Find where the given text appears and provide that cell's center as (X, Y) coordinate. 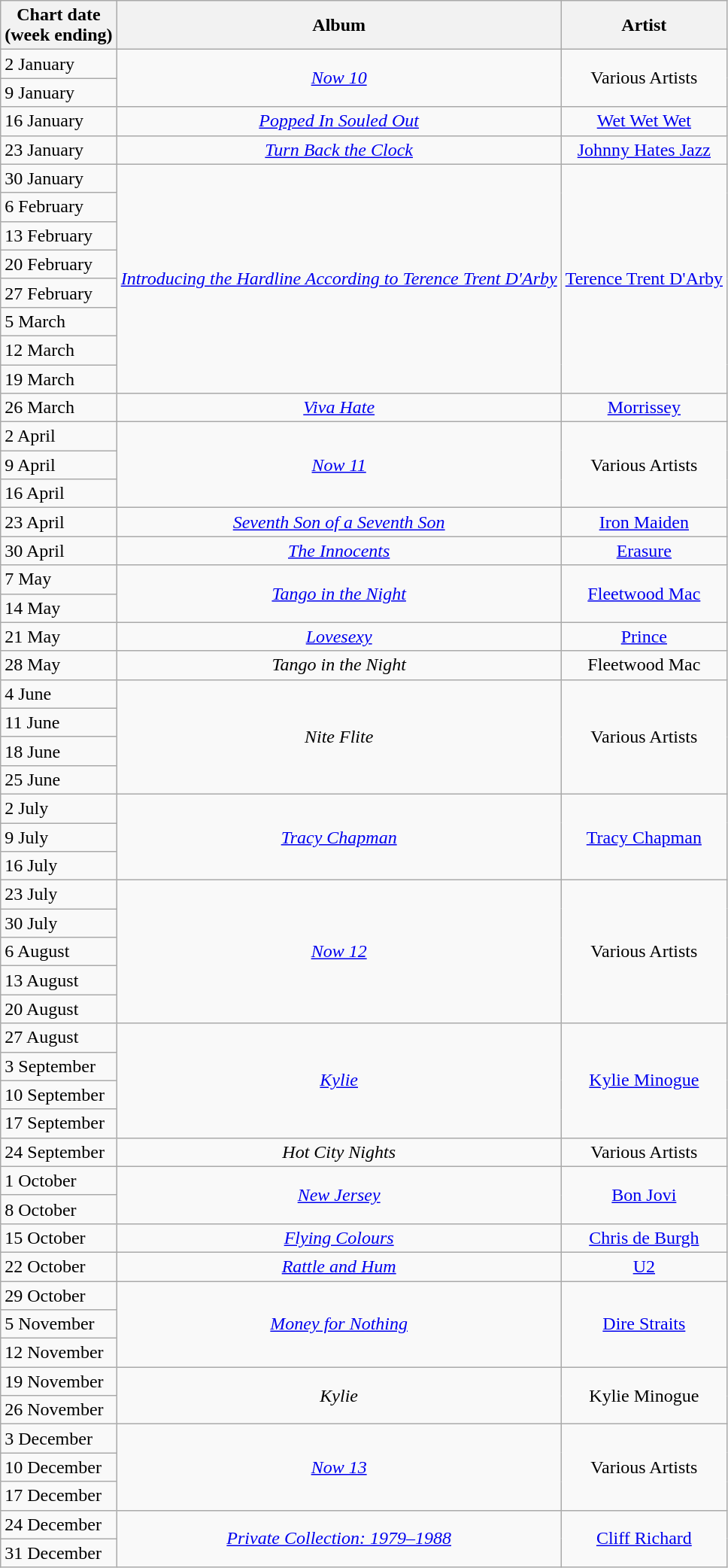
23 January (59, 150)
3 September (59, 1066)
7 May (59, 579)
20 February (59, 264)
10 December (59, 1467)
Erasure (644, 551)
18 June (59, 751)
U2 (644, 1266)
16 April (59, 494)
27 August (59, 1038)
13 August (59, 980)
8 October (59, 1209)
Artist (644, 26)
Bon Jovi (644, 1195)
9 April (59, 465)
Flying Colours (338, 1238)
Introducing the Hardline According to Terence Trent D'Arby (338, 278)
21 May (59, 637)
26 November (59, 1410)
26 March (59, 408)
9 July (59, 837)
6 August (59, 952)
11 June (59, 722)
Turn Back the Clock (338, 150)
19 November (59, 1381)
24 December (59, 1524)
Private Collection: 1979–1988 (338, 1539)
30 April (59, 551)
16 January (59, 121)
Johnny Hates Jazz (644, 150)
28 May (59, 665)
Now 10 (338, 78)
Morrissey (644, 408)
Wet Wet Wet (644, 121)
2 July (59, 808)
6 February (59, 207)
Chart date(week ending) (59, 26)
5 March (59, 321)
Nite Flite (338, 737)
15 October (59, 1238)
1 October (59, 1181)
23 April (59, 522)
30 July (59, 923)
New Jersey (338, 1195)
Chris de Burgh (644, 1238)
20 August (59, 1009)
Seventh Son of a Seventh Son (338, 522)
Prince (644, 637)
27 February (59, 293)
2 January (59, 64)
Now 12 (338, 952)
Lovesexy (338, 637)
Terence Trent D'Arby (644, 278)
Now 11 (338, 465)
Viva Hate (338, 408)
30 January (59, 178)
17 September (59, 1123)
4 June (59, 694)
Cliff Richard (644, 1539)
The Innocents (338, 551)
19 March (59, 378)
Album (338, 26)
13 February (59, 236)
22 October (59, 1266)
Money for Nothing (338, 1323)
3 December (59, 1439)
25 June (59, 779)
Iron Maiden (644, 522)
16 July (59, 866)
Now 13 (338, 1467)
Dire Straits (644, 1323)
29 October (59, 1295)
2 April (59, 436)
14 May (59, 608)
Popped In Souled Out (338, 121)
5 November (59, 1324)
12 November (59, 1353)
9 January (59, 93)
23 July (59, 895)
24 September (59, 1152)
17 December (59, 1496)
10 September (59, 1095)
Rattle and Hum (338, 1266)
Hot City Nights (338, 1152)
12 March (59, 350)
31 December (59, 1553)
